Pinpoint the cell where the given text exists, returning its (X, Y) midpoint coordinate. 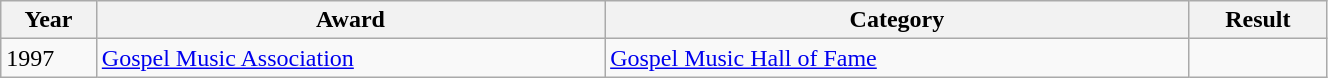
Gospel Music Association (350, 58)
Year (49, 20)
1997 (49, 58)
Category (898, 20)
Gospel Music Hall of Fame (898, 58)
Result (1258, 20)
Award (350, 20)
